Find where the given text appears and provide that cell's center as (x, y) coordinate. 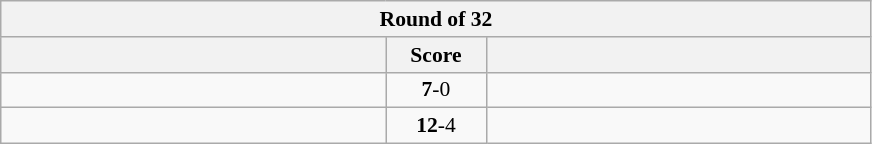
7-0 (436, 90)
12-4 (436, 126)
Round of 32 (436, 19)
Score (436, 55)
